Provide the [x, y] coordinate of the cell's center where the given text is located.  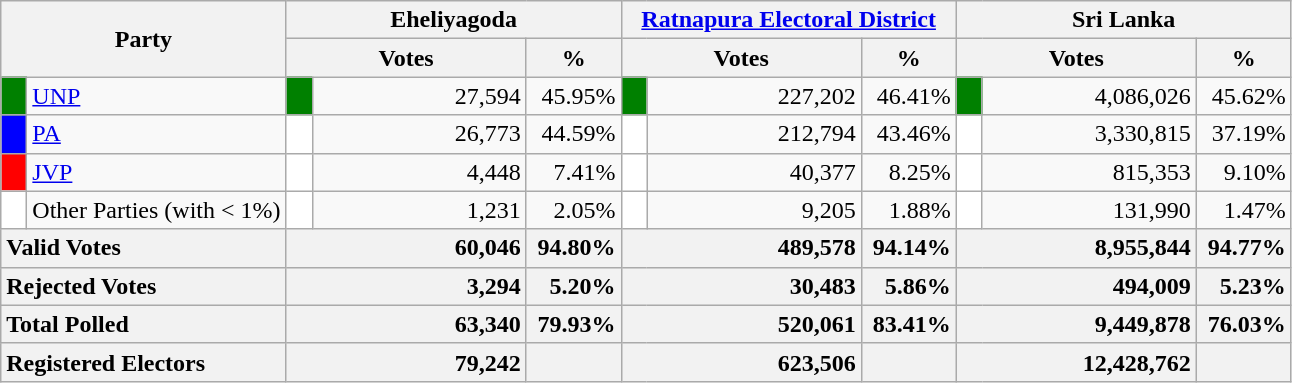
Ratnapura Electoral District [788, 20]
26,773 [419, 134]
44.59% [574, 134]
Total Polled [144, 324]
Sri Lanka [1124, 20]
45.95% [574, 96]
79.93% [574, 324]
494,009 [1076, 286]
4,086,026 [1089, 96]
4,448 [419, 172]
79,242 [406, 362]
76.03% [1244, 324]
94.77% [1244, 248]
520,061 [741, 324]
43.46% [908, 134]
9.10% [1244, 172]
JVP [156, 172]
489,578 [741, 248]
8.25% [908, 172]
Party [144, 39]
Eheliyagoda [454, 20]
1.88% [908, 210]
27,594 [419, 96]
Rejected Votes [144, 286]
227,202 [754, 96]
40,377 [754, 172]
UNP [156, 96]
PA [156, 134]
212,794 [754, 134]
60,046 [406, 248]
Other Parties (with < 1%) [156, 210]
12,428,762 [1076, 362]
1.47% [1244, 210]
2.05% [574, 210]
9,205 [754, 210]
5.23% [1244, 286]
37.19% [1244, 134]
30,483 [741, 286]
815,353 [1089, 172]
5.86% [908, 286]
46.41% [908, 96]
Valid Votes [144, 248]
Registered Electors [144, 362]
1,231 [419, 210]
94.80% [574, 248]
83.41% [908, 324]
3,330,815 [1089, 134]
5.20% [574, 286]
7.41% [574, 172]
63,340 [406, 324]
3,294 [406, 286]
623,506 [741, 362]
9,449,878 [1076, 324]
94.14% [908, 248]
131,990 [1089, 210]
45.62% [1244, 96]
8,955,844 [1076, 248]
